Output the (X, Y) coordinate of the center of the cell containing the given text.  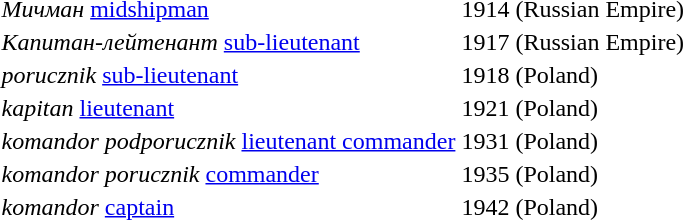
Капитан-лейтенант sub-lieutenant (228, 42)
komandor podporucznik lieutenant commander (228, 141)
komandor porucznik commander (228, 174)
porucznik sub-lieutenant (228, 75)
kapitan lieutenant (228, 108)
